From the cell containing the given text, extract its center point as (X, Y) coordinate. 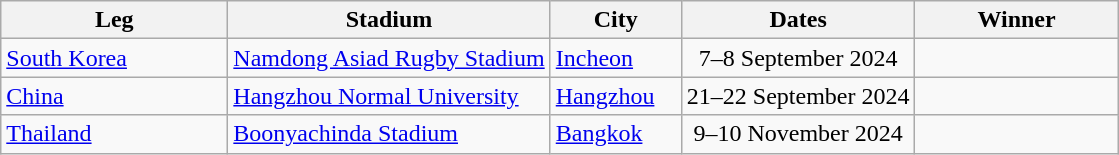
City (616, 20)
Dates (798, 20)
7–8 September 2024 (798, 58)
China (114, 96)
Winner (1016, 20)
21–22 September 2024 (798, 96)
9–10 November 2024 (798, 134)
Bangkok (616, 134)
Boonyachinda Stadium (389, 134)
Namdong Asiad Rugby Stadium (389, 58)
Stadium (389, 20)
Hangzhou Normal University (389, 96)
Incheon (616, 58)
South Korea (114, 58)
Thailand (114, 134)
Hangzhou (616, 96)
Leg (114, 20)
